Identify which cell holds the provided text, then report its (x, y) central coordinate. 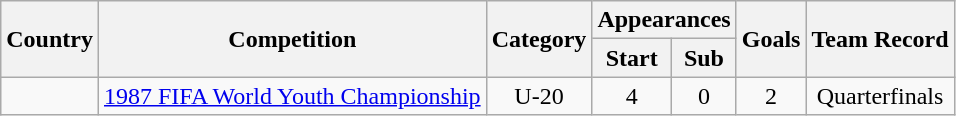
Competition (292, 39)
U-20 (539, 96)
Start (632, 58)
Category (539, 39)
2 (771, 96)
1987 FIFA World Youth Championship (292, 96)
0 (704, 96)
Country (50, 39)
4 (632, 96)
Goals (771, 39)
Appearances (664, 20)
Quarterfinals (880, 96)
Team Record (880, 39)
Sub (704, 58)
